Return the [x, y] coordinate for the center point of the cell that contains the specified text.  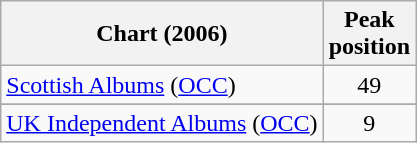
Peakposition [369, 34]
Chart (2006) [162, 34]
UK Independent Albums (OCC) [162, 123]
9 [369, 123]
49 [369, 85]
Scottish Albums (OCC) [162, 85]
